Search for the cell housing the specified text and yield its [x, y] center coordinate. 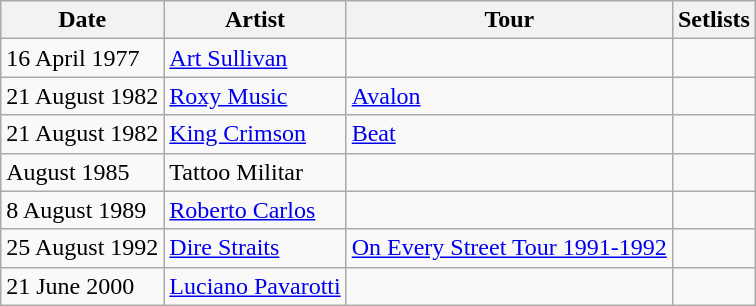
Roberto Carlos [255, 210]
Art Sullivan [255, 58]
Tattoo Militar [255, 172]
On Every Street Tour 1991-1992 [509, 248]
Avalon [509, 96]
Roxy Music [255, 96]
Tour [509, 20]
Date [82, 20]
25 August 1992 [82, 248]
Beat [509, 134]
Luciano Pavarotti [255, 286]
16 April 1977 [82, 58]
21 June 2000 [82, 286]
8 August 1989 [82, 210]
Dire Straits [255, 248]
King Crimson [255, 134]
Setlists [714, 20]
August 1985 [82, 172]
Artist [255, 20]
